Pinpoint the cell where the given text exists, returning its [X, Y] midpoint coordinate. 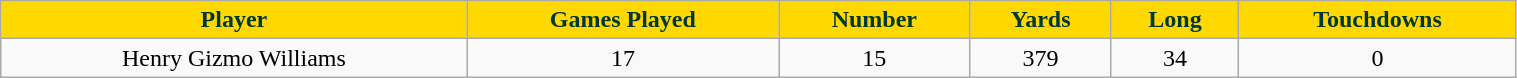
Number [874, 20]
379 [1040, 58]
15 [874, 58]
Henry Gizmo Williams [234, 58]
34 [1175, 58]
0 [1378, 58]
17 [623, 58]
Yards [1040, 20]
Player [234, 20]
Long [1175, 20]
Touchdowns [1378, 20]
Games Played [623, 20]
